Determine the (X, Y) coordinate at the center of the cell enclosing the given text.  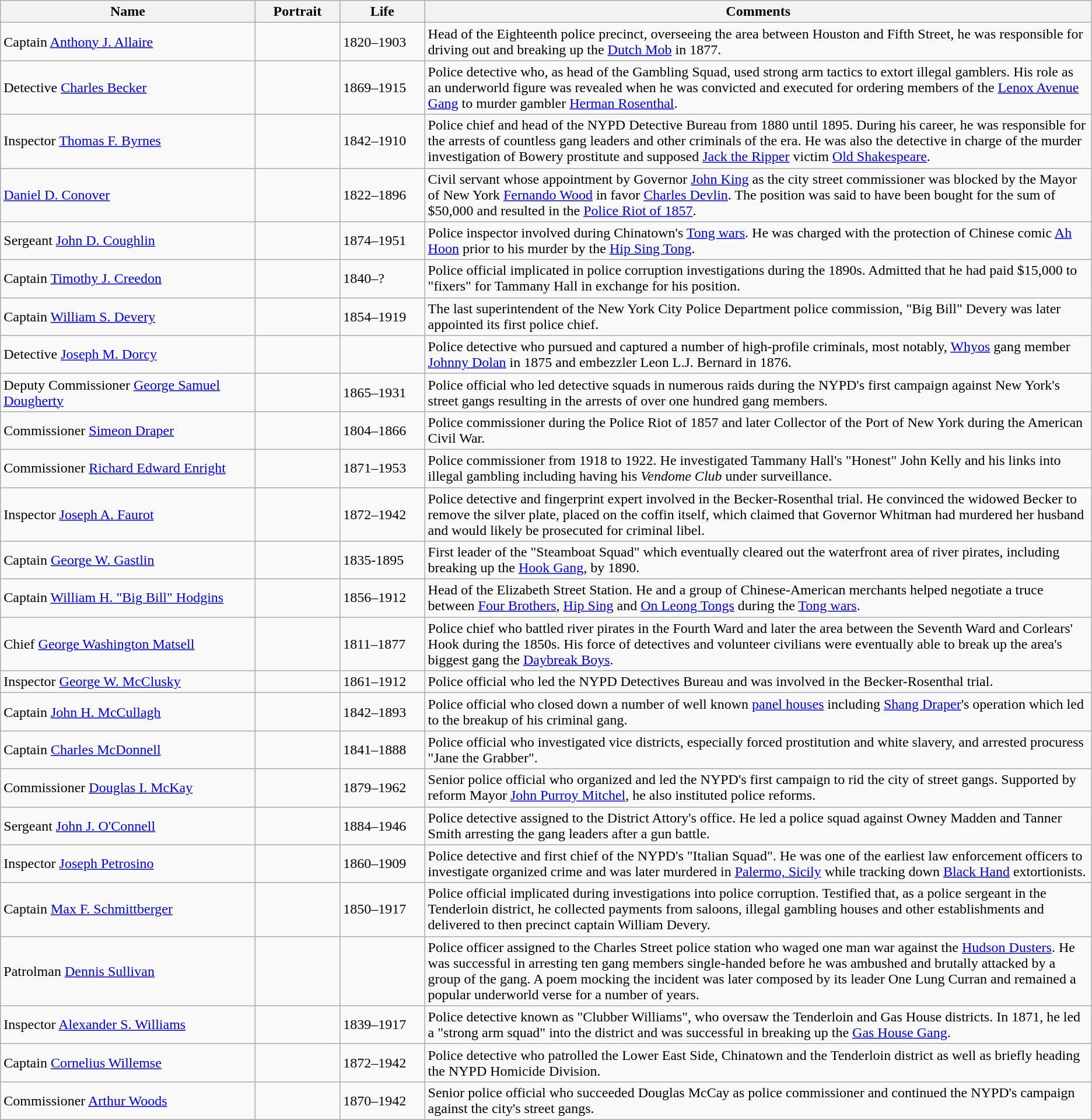
1879–1962 (383, 787)
Portrait (297, 12)
1835-1895 (383, 560)
Police commissioner during the Police Riot of 1857 and later Collector of the Port of New York during the American Civil War. (758, 430)
Comments (758, 12)
Patrolman Dennis Sullivan (128, 971)
The last superintendent of the New York City Police Department police commission, "Big Bill" Devery was later appointed its first police chief. (758, 316)
1842–1893 (383, 712)
Captain Cornelius Willemse (128, 1063)
Inspector George W. McClusky (128, 682)
Captain William H. "Big Bill" Hodgins (128, 598)
Deputy Commissioner George Samuel Dougherty (128, 392)
1869–1915 (383, 87)
1842–1910 (383, 141)
Captain George W. Gastlin (128, 560)
Captain William S. Devery (128, 316)
Commissioner Simeon Draper (128, 430)
Sergeant John D. Coughlin (128, 240)
Inspector Joseph Petrosino (128, 863)
1811–1877 (383, 644)
Captain John H. McCullagh (128, 712)
1874–1951 (383, 240)
1840–? (383, 279)
Commissioner Arthur Woods (128, 1100)
1804–1866 (383, 430)
1871–1953 (383, 468)
1865–1931 (383, 392)
1870–1942 (383, 1100)
1841–1888 (383, 750)
Sergeant John J. O'Connell (128, 826)
1854–1919 (383, 316)
Commissioner Douglas I. McKay (128, 787)
1822–1896 (383, 195)
Captain Anthony J. Allaire (128, 42)
1839–1917 (383, 1024)
Captain Charles McDonnell (128, 750)
Daniel D. Conover (128, 195)
Chief George Washington Matsell (128, 644)
Commissioner Richard Edward Enright (128, 468)
Captain Max F. Schmittberger (128, 909)
Name (128, 12)
1820–1903 (383, 42)
Life (383, 12)
Police official who led the NYPD Detectives Bureau and was involved in the Becker-Rosenthal trial. (758, 682)
1850–1917 (383, 909)
Police official who closed down a number of well known panel houses including Shang Draper's operation which led to the breakup of his criminal gang. (758, 712)
Police official who investigated vice districts, especially forced prostitution and white slavery, and arrested procuress "Jane the Grabber". (758, 750)
Captain Timothy J. Creedon (128, 279)
1861–1912 (383, 682)
1856–1912 (383, 598)
Police detective who patrolled the Lower East Side, Chinatown and the Tenderloin district as well as briefly heading the NYPD Homicide Division. (758, 1063)
1860–1909 (383, 863)
1884–1946 (383, 826)
Inspector Alexander S. Williams (128, 1024)
Detective Charles Becker (128, 87)
Inspector Joseph A. Faurot (128, 514)
Detective Joseph M. Dorcy (128, 355)
Senior police official who succeeded Douglas McCay as police commissioner and continued the NYPD's campaign against the city's street gangs. (758, 1100)
Inspector Thomas F. Byrnes (128, 141)
